Return the (x, y) coordinate for the center point of the cell that contains the specified text.  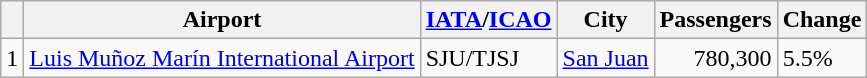
Change (822, 20)
5.5% (822, 58)
Passengers (716, 20)
SJU/TJSJ (488, 58)
Luis Muñoz Marín International Airport (222, 58)
City (606, 20)
San Juan (606, 58)
IATA/ICAO (488, 20)
Airport (222, 20)
780,300 (716, 58)
1 (12, 58)
